From the cell containing the given text, extract its center point as (x, y) coordinate. 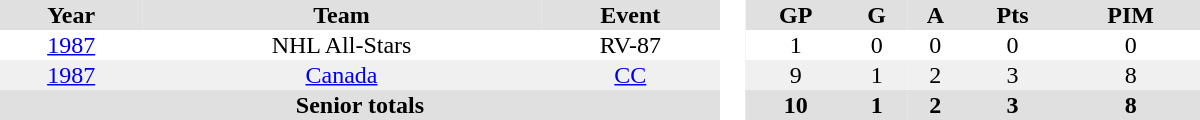
10 (796, 105)
GP (796, 15)
Year (71, 15)
CC (630, 75)
A (936, 15)
Pts (1013, 15)
RV-87 (630, 45)
9 (796, 75)
NHL All-Stars (341, 45)
Event (630, 15)
Canada (341, 75)
G (876, 15)
PIM (1130, 15)
Senior totals (360, 105)
Team (341, 15)
